Identify which cell holds the provided text, then report its [X, Y] central coordinate. 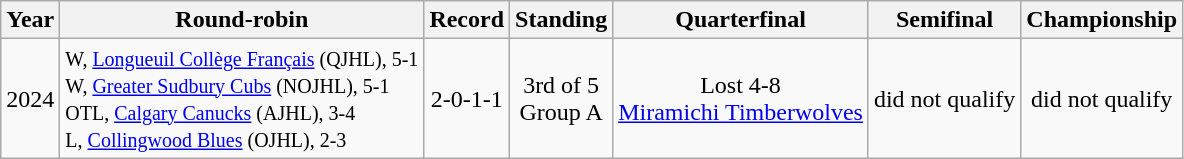
Championship [1102, 20]
Quarterfinal [741, 20]
Year [30, 20]
3rd of 5 Group A [562, 98]
Lost 4-8Miramichi Timberwolves [741, 98]
2024 [30, 98]
2-0-1-1 [467, 98]
W, Longueuil Collège Français (QJHL), 5-1W, Greater Sudbury Cubs (NOJHL), 5-1OTL, Calgary Canucks (AJHL), 3-4L, Collingwood Blues (OJHL), 2-3 [242, 98]
Standing [562, 20]
Semifinal [944, 20]
Round-robin [242, 20]
Record [467, 20]
